Detect which cell encompasses the target text, then output its [x, y] center coordinate. 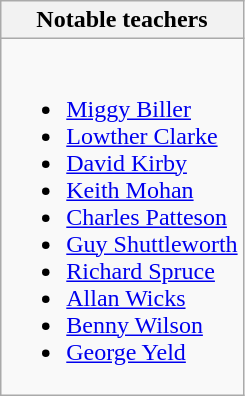
Miggy BillerLowther ClarkeDavid KirbyKeith MohanCharles PattesonGuy ShuttleworthRichard SpruceAllan WicksBenny WilsonGeorge Yeld [122, 217]
Notable teachers [122, 20]
